Identify which cell holds the provided text, then report its [X, Y] central coordinate. 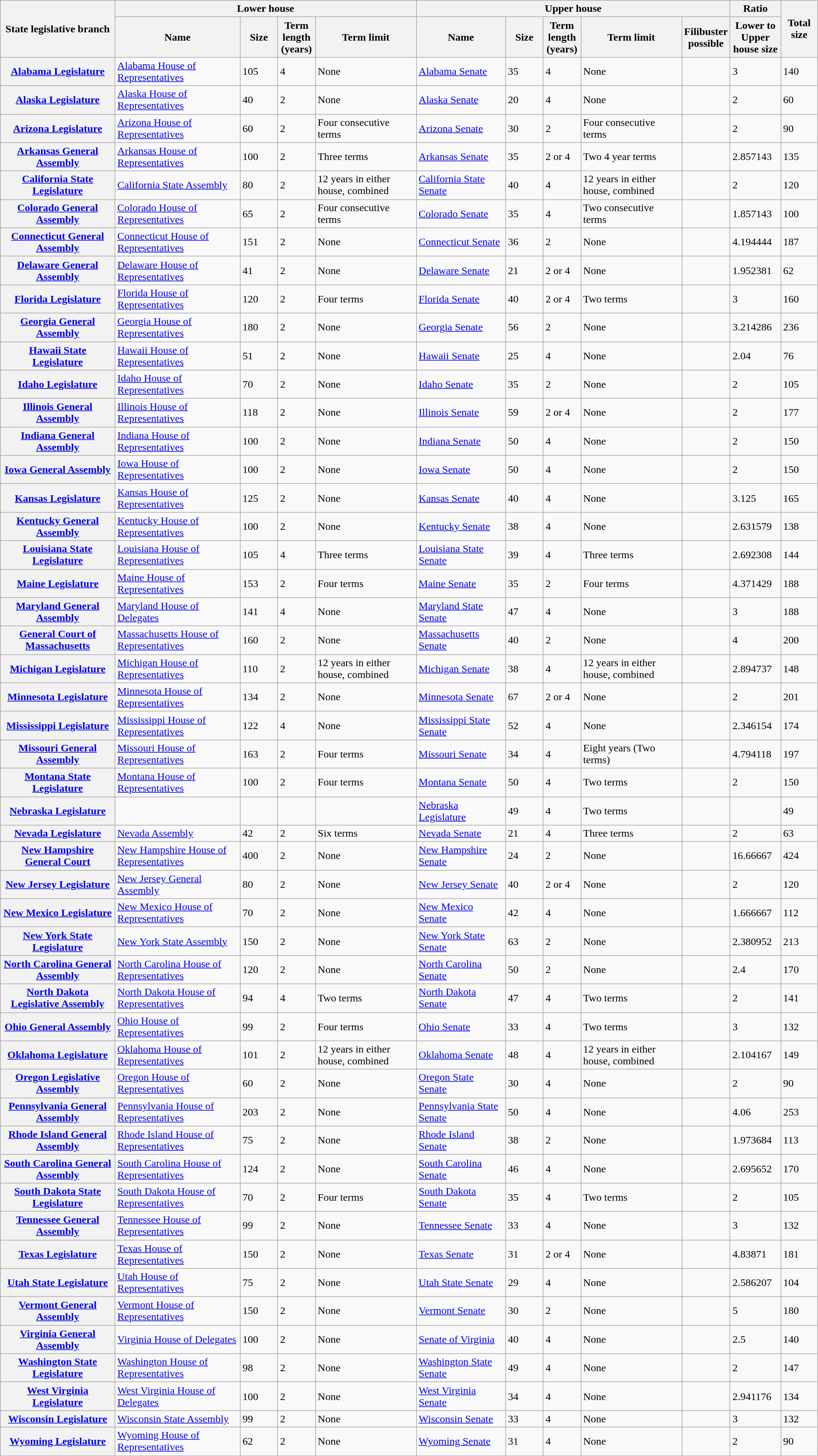
Louisiana House of Representatives [177, 555]
187 [799, 242]
Kentucky General Assembly [58, 526]
2.857143 [756, 156]
Colorado Senate [461, 213]
Maryland General Assembly [58, 612]
Ohio House of Representatives [177, 1026]
North Carolina Senate [461, 970]
Minnesota Legislature [58, 697]
1.666667 [756, 913]
Missouri Senate [461, 754]
Arkansas General Assembly [58, 156]
200 [799, 640]
Hawaii State Legislature [58, 356]
1.857143 [756, 213]
98 [259, 1368]
New Hampshire General Court [58, 856]
25 [524, 356]
Idaho Legislature [58, 385]
Kentucky House of Representatives [177, 526]
Minnesota Senate [461, 697]
Alaska Senate [461, 100]
1.973684 [756, 1140]
Delaware Senate [461, 270]
California State Assembly [177, 185]
Hawaii Senate [461, 356]
Georgia House of Representatives [177, 327]
76 [799, 356]
New Mexico Legislature [58, 913]
110 [259, 669]
Arizona Legislature [58, 129]
2.4 [756, 970]
5 [756, 1311]
Maryland State Senate [461, 612]
North Carolina General Assembly [58, 970]
67 [524, 697]
Pennsylvania House of Representatives [177, 1112]
Alabama Senate [461, 72]
Oregon Legislative Assembly [58, 1083]
41 [259, 270]
Rhode Island General Assembly [58, 1140]
Michigan Legislature [58, 669]
Nevada Assembly [177, 834]
Massachusetts House of Representatives [177, 640]
Arkansas House of Representatives [177, 156]
Colorado House of Representatives [177, 213]
147 [799, 1368]
Maine Senate [461, 583]
144 [799, 555]
2.695652 [756, 1169]
Texas Senate [461, 1254]
Idaho House of Representatives [177, 385]
4.83871 [756, 1254]
203 [259, 1112]
West Virginia Legislature [58, 1396]
153 [259, 583]
36 [524, 242]
236 [799, 327]
Alaska Legislature [58, 100]
Oklahoma Legislature [58, 1055]
Tennessee Senate [461, 1226]
2.586207 [756, 1282]
West Virginia Senate [461, 1396]
South Dakota Senate [461, 1197]
Florida Legislature [58, 299]
4.194444 [756, 242]
52 [524, 726]
State legislative branch [58, 29]
Connecticut Senate [461, 242]
135 [799, 156]
1.952381 [756, 270]
2.941176 [756, 1396]
Illinois Senate [461, 413]
Pennsylvania State Senate [461, 1112]
Iowa Senate [461, 469]
New Jersey Legislature [58, 885]
138 [799, 526]
Iowa House of Representatives [177, 469]
Montana State Legislature [58, 782]
Mississippi State Senate [461, 726]
Vermont Senate [461, 1311]
New York State Legislature [58, 942]
Ratio [756, 9]
2.631579 [756, 526]
New York State Assembly [177, 942]
213 [799, 942]
Kansas House of Representatives [177, 498]
2.5 [756, 1339]
16.66667 [756, 856]
Oklahoma House of Representatives [177, 1055]
48 [524, 1055]
Rhode Island Senate [461, 1140]
4.794118 [756, 754]
Delaware House of Representatives [177, 270]
Oklahoma Senate [461, 1055]
Arizona House of Representatives [177, 129]
Louisiana State Senate [461, 555]
Total size [799, 29]
Tennessee General Assembly [58, 1226]
Washington State Legislature [58, 1368]
North Dakota Senate [461, 998]
51 [259, 356]
Georgia Senate [461, 327]
118 [259, 413]
North Dakota Legislative Assembly [58, 998]
Eight years (Two terms) [631, 754]
Wisconsin Legislature [58, 1419]
Pennsylvania General Assembly [58, 1112]
Lower house [266, 9]
101 [259, 1055]
Illinois House of Representatives [177, 413]
Idaho Senate [461, 385]
2.104167 [756, 1055]
Senate of Virginia [461, 1339]
Wyoming Legislature [58, 1442]
3.214286 [756, 327]
Utah State Legislature [58, 1282]
California State Senate [461, 185]
Rhode Island House of Representatives [177, 1140]
Montana Senate [461, 782]
39 [524, 555]
163 [259, 754]
Nevada Legislature [58, 834]
424 [799, 856]
Indiana General Assembly [58, 441]
New Jersey Senate [461, 885]
Utah House of Representatives [177, 1282]
174 [799, 726]
2.346154 [756, 726]
Texas House of Representatives [177, 1254]
West Virginia House of Delegates [177, 1396]
151 [259, 242]
177 [799, 413]
Louisiana State Legislature [58, 555]
Two consecutive terms [631, 213]
3.125 [756, 498]
Michigan House of Representatives [177, 669]
Iowa General Assembly [58, 469]
Montana House of Representatives [177, 782]
149 [799, 1055]
124 [259, 1169]
Oregon House of Representatives [177, 1083]
Arizona Senate [461, 129]
Wyoming House of Representatives [177, 1442]
New York State Senate [461, 942]
Oregon State Senate [461, 1083]
General Court of Massachusetts [58, 640]
Virginia House of Delegates [177, 1339]
56 [524, 327]
59 [524, 413]
Two 4 year terms [631, 156]
Vermont House of Representatives [177, 1311]
New Hampshire Senate [461, 856]
Massachusetts Senate [461, 640]
Washington State Senate [461, 1368]
Kansas Legislature [58, 498]
Michigan Senate [461, 669]
South Dakota State Legislature [58, 1197]
Florida Senate [461, 299]
Hawaii House of Representatives [177, 356]
Alaska House of Representatives [177, 100]
New Mexico Senate [461, 913]
46 [524, 1169]
Texas Legislature [58, 1254]
Ohio Senate [461, 1026]
Mississippi Legislature [58, 726]
Arkansas Senate [461, 156]
Florida House of Representatives [177, 299]
North Dakota House of Representatives [177, 998]
South Carolina House of Representatives [177, 1169]
20 [524, 100]
New Jersey General Assembly [177, 885]
Colorado General Assembly [58, 213]
South Carolina General Assembly [58, 1169]
148 [799, 669]
Alabama Legislature [58, 72]
Kansas Senate [461, 498]
South Dakota House of Representatives [177, 1197]
Wyoming Senate [461, 1442]
Tennessee House of Representatives [177, 1226]
253 [799, 1112]
Washington House of Representatives [177, 1368]
Delaware General Assembly [58, 270]
Alabama House of Representatives [177, 72]
New Mexico House of Representatives [177, 913]
Utah State Senate [461, 1282]
24 [524, 856]
Filibuster possible [706, 37]
Minnesota House of Representatives [177, 697]
Maine House of Representatives [177, 583]
Mississippi House of Representatives [177, 726]
Wisconsin Senate [461, 1419]
South Carolina Senate [461, 1169]
4.06 [756, 1112]
2.692308 [756, 555]
California State Legislature [58, 185]
181 [799, 1254]
Georgia General Assembly [58, 327]
New Hampshire House of Representatives [177, 856]
Wisconsin State Assembly [177, 1419]
2.894737 [756, 669]
29 [524, 1282]
Maine Legislature [58, 583]
Lower to Upper house size [756, 37]
165 [799, 498]
112 [799, 913]
Ohio General Assembly [58, 1026]
Virginia General Assembly [58, 1339]
Missouri General Assembly [58, 754]
North Carolina House of Representatives [177, 970]
94 [259, 998]
Maryland House of Delegates [177, 612]
201 [799, 697]
2.380952 [756, 942]
Missouri House of Representatives [177, 754]
113 [799, 1140]
Six terms [366, 834]
Illinois General Assembly [58, 413]
Indiana House of Representatives [177, 441]
Indiana Senate [461, 441]
4.371429 [756, 583]
Upper house [573, 9]
197 [799, 754]
2.04 [756, 356]
400 [259, 856]
Kentucky Senate [461, 526]
104 [799, 1282]
Nevada Senate [461, 834]
Vermont General Assembly [58, 1311]
Connecticut General Assembly [58, 242]
122 [259, 726]
Connecticut House of Representatives [177, 242]
65 [259, 213]
125 [259, 498]
